Search for the cell housing the specified text and yield its (X, Y) center coordinate. 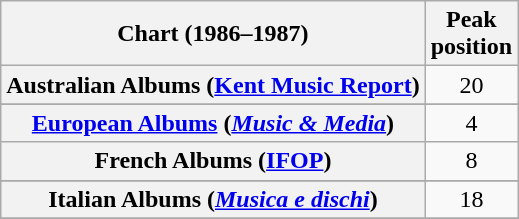
Italian Albums (Musica e dischi) (213, 199)
European Albums (Music & Media) (213, 123)
4 (471, 123)
Australian Albums (Kent Music Report) (213, 85)
8 (471, 161)
18 (471, 199)
20 (471, 85)
Chart (1986–1987) (213, 34)
Peakposition (471, 34)
French Albums (IFOP) (213, 161)
